Provide the [X, Y] coordinate of the cell's center where the given text is located.  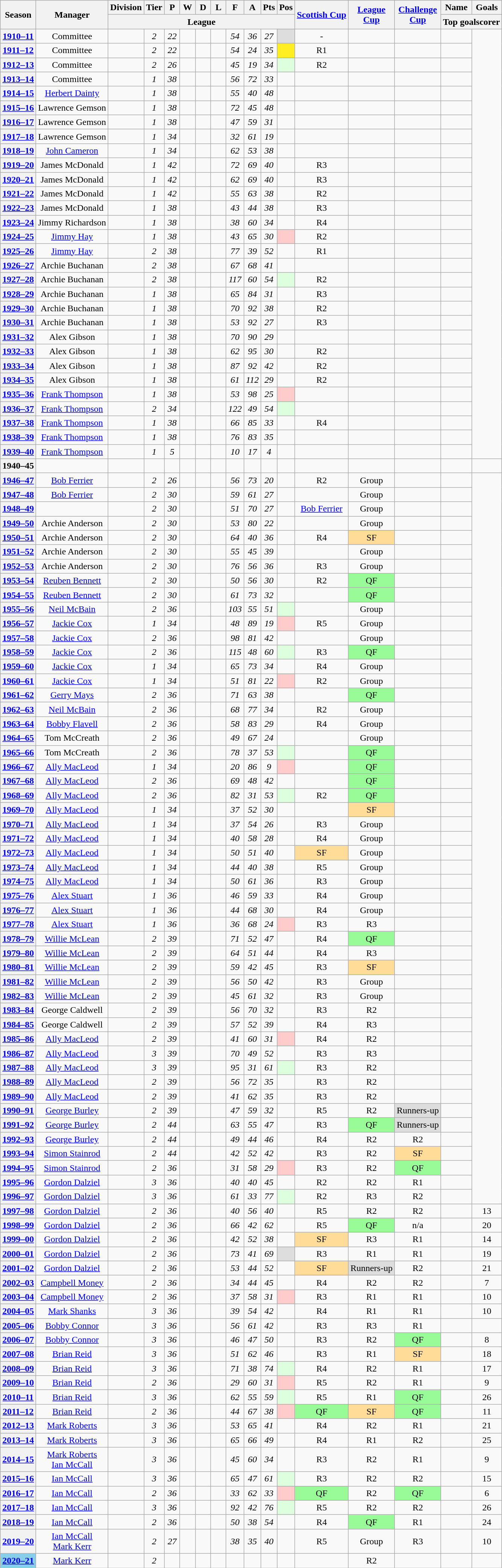
15 [487, 1479]
89 [253, 623]
1951–52 [18, 552]
2010–11 [18, 1397]
1952–53 [18, 566]
1910–11 [18, 36]
1970–71 [18, 824]
1993–94 [18, 1154]
1986–87 [18, 1053]
Division [126, 8]
2009–10 [18, 1383]
League [202, 22]
1992–93 [18, 1139]
Top goalscorer [471, 22]
n/a [417, 1225]
1995–96 [18, 1182]
1967–68 [18, 781]
5 [172, 452]
1971–72 [18, 838]
85 [253, 423]
103 [235, 609]
57 [235, 1025]
1920–21 [18, 180]
7 [487, 1282]
1932–33 [18, 351]
1949–50 [18, 523]
8 [487, 1340]
1981–82 [18, 982]
Herbert Dainty [72, 93]
2001–02 [18, 1268]
86 [253, 767]
Goals [487, 8]
2017–18 [18, 1507]
1999–00 [18, 1239]
1964–65 [18, 738]
2018–19 [18, 1522]
2020–21 [18, 1560]
2014–15 [18, 1460]
1931–32 [18, 337]
1984–85 [18, 1025]
Pos [286, 8]
F [235, 8]
1912–13 [18, 65]
1913–14 [18, 79]
Pts [269, 8]
1934–35 [18, 380]
1937–38 [18, 423]
D [203, 8]
2002–03 [18, 1282]
1946–47 [18, 480]
Mark Roberts Ian McCall [72, 1460]
1987–88 [18, 1067]
1962–63 [18, 709]
2005–06 [18, 1325]
82 [235, 795]
Season [18, 15]
2000–01 [18, 1254]
84 [253, 294]
1985–86 [18, 1039]
1955–56 [18, 609]
1923–24 [18, 222]
2006–07 [18, 1340]
L [218, 8]
W [187, 8]
1922–23 [18, 208]
LeagueCup [372, 15]
14 [487, 1239]
1989–90 [18, 1096]
1921–22 [18, 194]
1960–61 [18, 681]
2007–08 [18, 1354]
2015–16 [18, 1479]
1933–34 [18, 365]
2013–14 [18, 1440]
1915–16 [18, 108]
1916–17 [18, 122]
1914–15 [18, 93]
1918–19 [18, 151]
1969–70 [18, 810]
2004–05 [18, 1311]
Jimmy Richardson [72, 222]
1938–39 [18, 437]
1980–81 [18, 967]
115 [235, 652]
Scottish Cup [322, 15]
1975–76 [18, 896]
1968–69 [18, 795]
1961–62 [18, 695]
1925–26 [18, 251]
1958–59 [18, 652]
1972–73 [18, 853]
P [172, 8]
80 [253, 523]
1978–79 [18, 939]
1983–84 [18, 1010]
Tier [154, 8]
Mark Kerr [72, 1560]
1948–49 [18, 509]
1940–45 [18, 466]
1996–97 [18, 1197]
11 [487, 1411]
1927–28 [18, 280]
2003–04 [18, 1297]
1950–51 [18, 537]
2016–17 [18, 1493]
1959–60 [18, 667]
1917–18 [18, 136]
1930–31 [18, 323]
1997–98 [18, 1211]
28 [269, 838]
1935–36 [18, 394]
1994–95 [18, 1168]
1954–55 [18, 595]
1924–25 [18, 237]
1936–37 [18, 408]
Bobby Flavell [72, 724]
1966–67 [18, 767]
2011–12 [18, 1411]
1919–20 [18, 165]
1988–89 [18, 1082]
Gerry Mays [72, 695]
A [253, 8]
Mark Shanks [72, 1311]
1965–66 [18, 752]
- [322, 36]
1979–80 [18, 953]
1977–78 [18, 924]
John Cameron [72, 151]
87 [235, 365]
1956–57 [18, 623]
1939–40 [18, 452]
1991–92 [18, 1125]
112 [253, 380]
122 [235, 408]
1990–91 [18, 1111]
18 [487, 1354]
1953–54 [18, 580]
1957–58 [18, 638]
90 [253, 337]
1928–29 [18, 294]
1982–83 [18, 996]
Name [456, 8]
1973–74 [18, 867]
1974–75 [18, 881]
1998–99 [18, 1225]
Ian McCall Mark Kerr [72, 1541]
2008–09 [18, 1369]
Manager [72, 15]
2012–13 [18, 1426]
78 [235, 752]
1976–77 [18, 910]
13 [487, 1211]
117 [235, 280]
1911–12 [18, 50]
1926–27 [18, 265]
2019–20 [18, 1541]
4 [269, 452]
6 [487, 1493]
1929–30 [18, 308]
1947–48 [18, 495]
74 [269, 1369]
1963–64 [18, 724]
ChallengeCup [417, 15]
